Extract the (x, y) coordinate from the center of the cell holding the provided text.  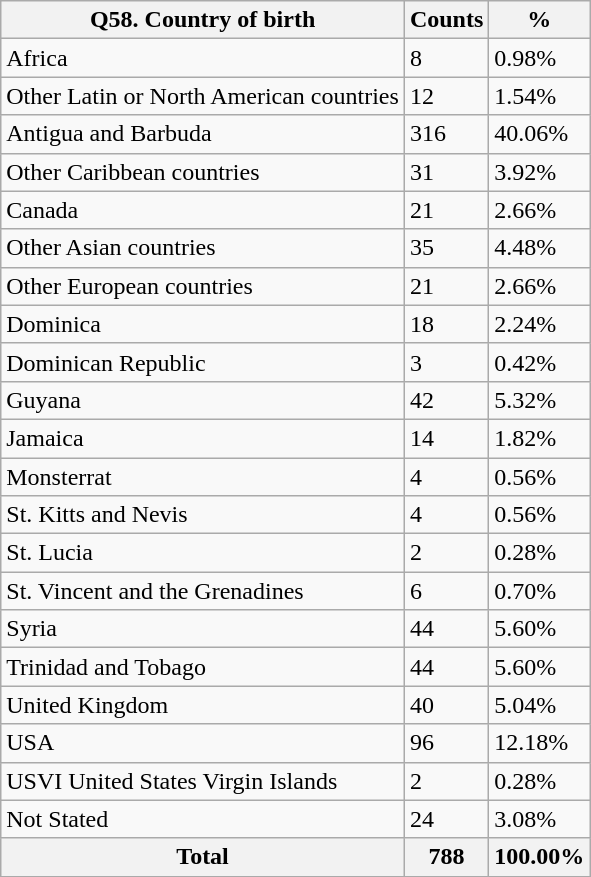
Dominican Republic (203, 362)
31 (446, 172)
Total (203, 857)
3 (446, 362)
Dominica (203, 324)
1.82% (540, 438)
Trinidad and Tobago (203, 667)
40 (446, 705)
Counts (446, 20)
0.42% (540, 362)
3.92% (540, 172)
St. Kitts and Nevis (203, 515)
100.00% (540, 857)
35 (446, 248)
12 (446, 96)
316 (446, 134)
96 (446, 743)
Monsterrat (203, 477)
% (540, 20)
USVI United States Virgin Islands (203, 781)
40.06% (540, 134)
Other Asian countries (203, 248)
6 (446, 591)
Q58. Country of birth (203, 20)
0.98% (540, 58)
3.08% (540, 819)
United Kingdom (203, 705)
Syria (203, 629)
2.24% (540, 324)
4.48% (540, 248)
12.18% (540, 743)
USA (203, 743)
1.54% (540, 96)
Not Stated (203, 819)
Jamaica (203, 438)
Other European countries (203, 286)
0.70% (540, 591)
Guyana (203, 400)
24 (446, 819)
Africa (203, 58)
St. Vincent and the Grenadines (203, 591)
Other Caribbean countries (203, 172)
Canada (203, 210)
788 (446, 857)
14 (446, 438)
Other Latin or North American countries (203, 96)
5.04% (540, 705)
8 (446, 58)
St. Lucia (203, 553)
42 (446, 400)
Antigua and Barbuda (203, 134)
5.32% (540, 400)
18 (446, 324)
